For the text-containing cell, return its midpoint in (x, y) coordinate format. 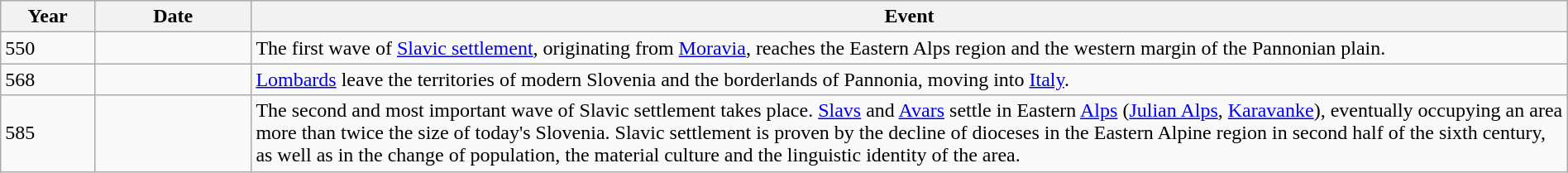
Date (172, 17)
568 (48, 79)
Event (910, 17)
Year (48, 17)
Lombards leave the territories of modern Slovenia and the borderlands of Pannonia, moving into Italy. (910, 79)
The first wave of Slavic settlement, originating from Moravia, reaches the Eastern Alps region and the western margin of the Pannonian plain. (910, 48)
550 (48, 48)
585 (48, 133)
